Find where the given text appears and provide that cell's center as [x, y] coordinate. 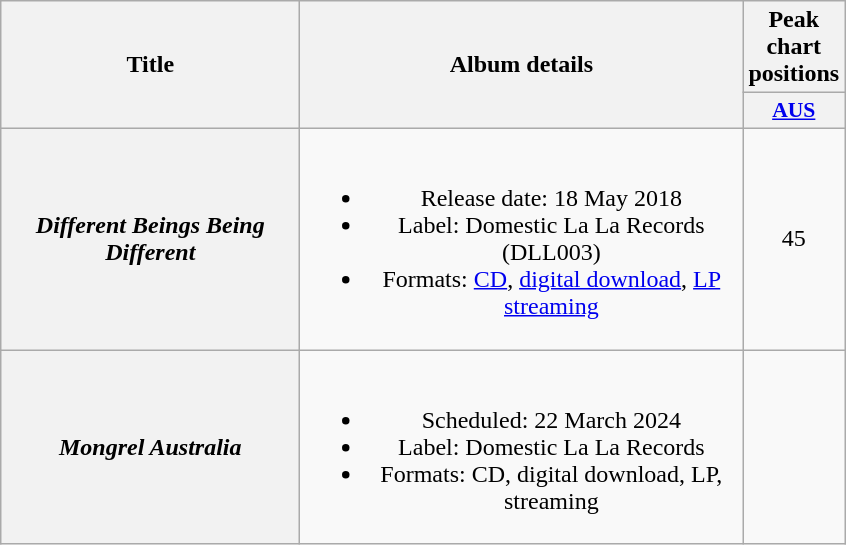
Release date: 18 May 2018Label: Domestic La La Records (DLL003)Formats: CD, digital download, LP streaming [522, 238]
Mongrel Australia [150, 447]
Album details [522, 65]
Peak chart positions [794, 47]
AUS [794, 111]
Scheduled: 22 March 2024Label: Domestic La La RecordsFormats: CD, digital download, LP, streaming [522, 447]
Different Beings Being Different [150, 238]
Title [150, 65]
45 [794, 238]
